Identify which cell holds the provided text, then report its (X, Y) central coordinate. 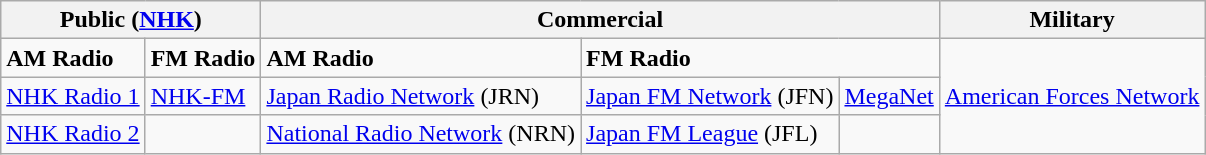
Japan FM Network (JFN) (710, 96)
Japan FM League (JFL) (710, 134)
National Radio Network (NRN) (421, 134)
MegaNet (889, 96)
Commercial (600, 20)
Japan Radio Network (JRN) (421, 96)
NHK-FM (203, 96)
NHK Radio 2 (73, 134)
Military (1072, 20)
Public (NHK) (131, 20)
NHK Radio 1 (73, 96)
American Forces Network (1072, 96)
